Return the [X, Y] coordinate for the center point of the cell that contains the specified text.  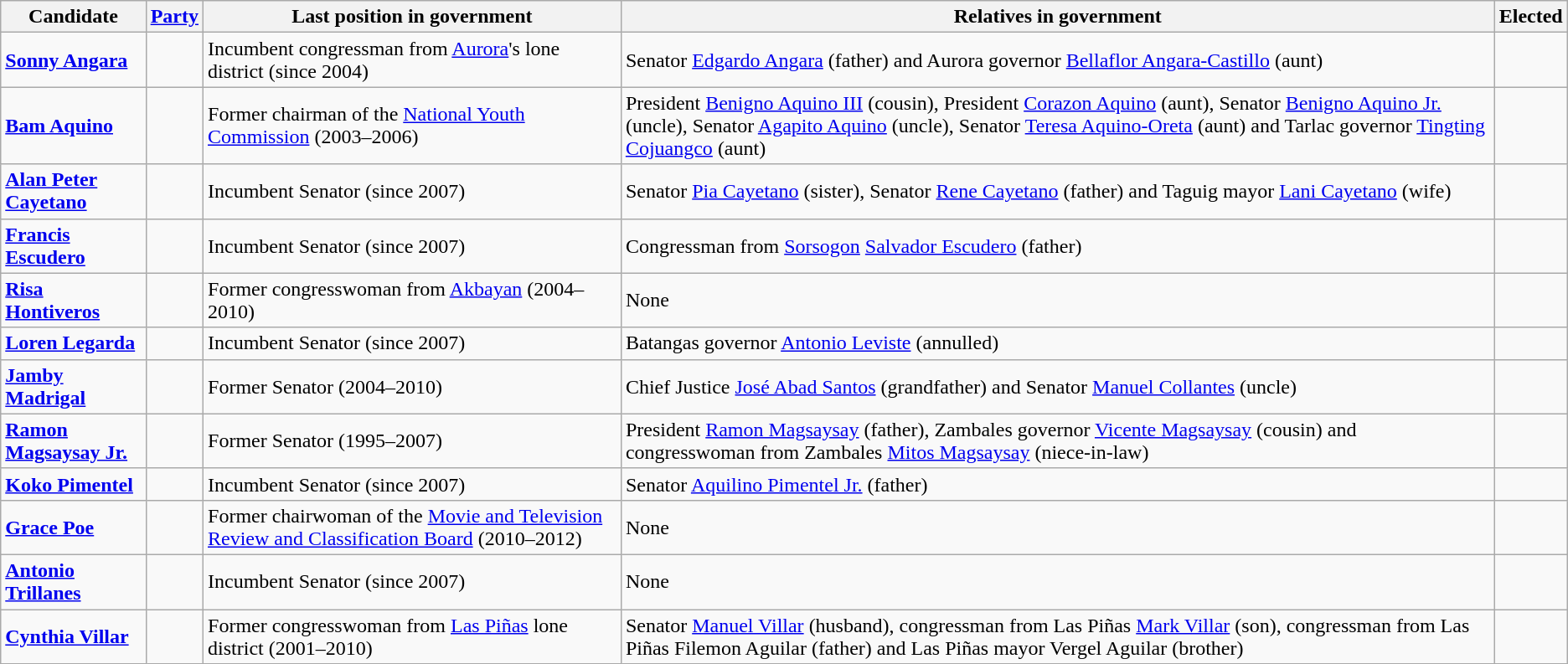
Former chairman of the National Youth Commission (2003–2006) [412, 126]
President Ramon Magsaysay (father), Zambales governor Vicente Magsaysay (cousin) and congresswoman from Zambales Mitos Magsaysay (niece-in-law) [1057, 440]
Senator Edgardo Angara (father) and Aurora governor Bellaflor Angara-Castillo (aunt) [1057, 60]
Congressman from Sorsogon Salvador Escudero (father) [1057, 246]
Risa Hontiveros [74, 300]
Party [174, 17]
Incumbent congressman from Aurora's lone district (since 2004) [412, 60]
Chief Justice José Abad Santos (grandfather) and Senator Manuel Collantes (uncle) [1057, 387]
Ramon Magsaysay Jr. [74, 440]
Sonny Angara [74, 60]
Elected [1531, 17]
Grace Poe [74, 528]
Former chairwoman of the Movie and Television Review and Classification Board (2010–2012) [412, 528]
Cynthia Villar [74, 636]
Antonio Trillanes [74, 581]
Former Senator (1995–2007) [412, 440]
Batangas governor Antonio Leviste (annulled) [1057, 343]
Former congresswoman from Las Piñas lone district (2001–2010) [412, 636]
Former congresswoman from Akbayan (2004–2010) [412, 300]
Relatives in government [1057, 17]
Senator Pia Cayetano (sister), Senator Rene Cayetano (father) and Taguig mayor Lani Cayetano (wife) [1057, 191]
Senator Aquilino Pimentel Jr. (father) [1057, 484]
Koko Pimentel [74, 484]
Francis Escudero [74, 246]
Candidate [74, 17]
Former Senator (2004–2010) [412, 387]
Jamby Madrigal [74, 387]
Last position in government [412, 17]
Loren Legarda [74, 343]
Alan Peter Cayetano [74, 191]
Bam Aquino [74, 126]
